Return (x, y) of the center of cell containing provided text 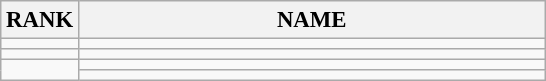
RANK (40, 20)
NAME (312, 20)
